Find where the given text appears and provide that cell's center as (x, y) coordinate. 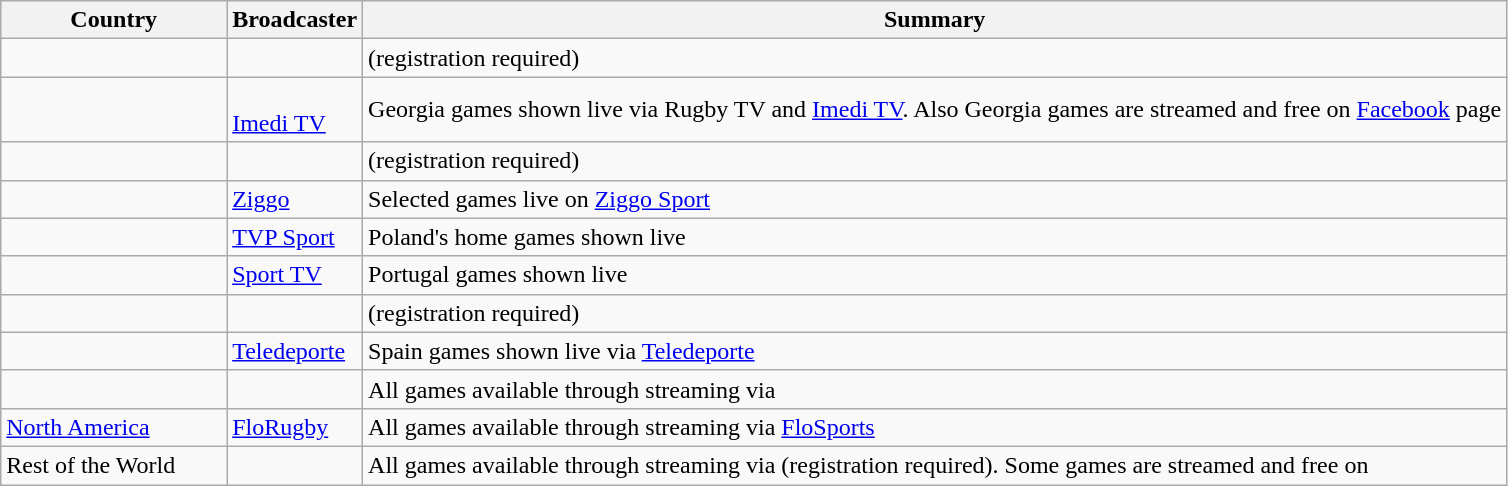
Selected games live on Ziggo Sport (935, 199)
All games available through streaming via (registration required). Some games are streamed and free on (935, 465)
Imedi TV (295, 110)
Georgia games shown live via Rugby TV and Imedi TV. Also Georgia games are streamed and free on Facebook page (935, 110)
Sport TV (295, 275)
Teledeporte (295, 351)
Summary (935, 20)
Country (114, 20)
Broadcaster (295, 20)
North America (114, 427)
Portugal games shown live (935, 275)
FloRugby (295, 427)
All games available through streaming via FloSports (935, 427)
Rest of the World (114, 465)
Poland's home games shown live (935, 237)
All games available through streaming via (935, 389)
Spain games shown live via Teledeporte (935, 351)
TVP Sport (295, 237)
Ziggo (295, 199)
